Output the [x, y] coordinate of the center of the cell containing the given text.  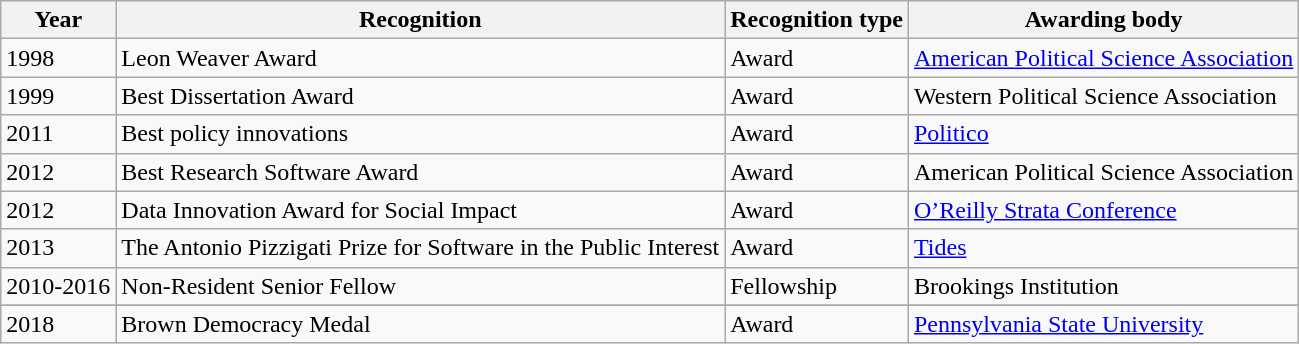
Politico [1103, 134]
Awarding body [1103, 20]
Data Innovation Award for Social Impact [420, 210]
Pennsylvania State University [1103, 324]
Brown Democracy Medal [420, 324]
Best Dissertation Award [420, 96]
2010-2016 [58, 286]
Western Political Science Association [1103, 96]
Recognition type [817, 20]
Leon Weaver Award [420, 58]
Year [58, 20]
Best policy innovations [420, 134]
2011 [58, 134]
The Antonio Pizzigati Prize for Software in the Public Interest [420, 248]
2013 [58, 248]
Fellowship [817, 286]
Tides [1103, 248]
O’Reilly Strata Conference [1103, 210]
1998 [58, 58]
2018 [58, 324]
1999 [58, 96]
Best Research Software Award [420, 172]
Non-Resident Senior Fellow [420, 286]
Recognition [420, 20]
Brookings Institution [1103, 286]
